Identify which cell holds the provided text, then report its (x, y) central coordinate. 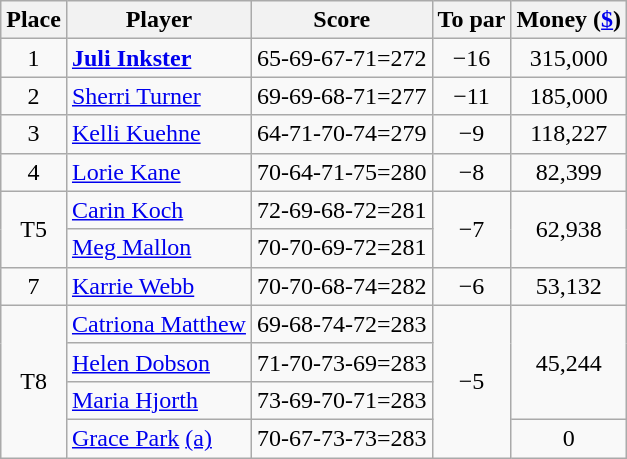
−7 (472, 229)
70-67-73-73=283 (342, 438)
Carin Koch (158, 210)
Juli Inkster (158, 58)
7 (34, 286)
70-70-69-72=281 (342, 248)
4 (34, 172)
70-70-68-74=282 (342, 286)
Place (34, 20)
Karrie Webb (158, 286)
0 (569, 438)
315,000 (569, 58)
Score (342, 20)
T8 (34, 381)
73-69-70-71=283 (342, 400)
2 (34, 96)
1 (34, 58)
69-69-68-71=277 (342, 96)
−9 (472, 134)
82,399 (569, 172)
Money ($) (569, 20)
69-68-74-72=283 (342, 324)
T5 (34, 229)
Kelli Kuehne (158, 134)
64-71-70-74=279 (342, 134)
Lorie Kane (158, 172)
Helen Dobson (158, 362)
Meg Mallon (158, 248)
−8 (472, 172)
71-70-73-69=283 (342, 362)
−11 (472, 96)
−16 (472, 58)
185,000 (569, 96)
Sherri Turner (158, 96)
Maria Hjorth (158, 400)
To par (472, 20)
53,132 (569, 286)
−6 (472, 286)
70-64-71-75=280 (342, 172)
Grace Park (a) (158, 438)
62,938 (569, 229)
118,227 (569, 134)
45,244 (569, 362)
Catriona Matthew (158, 324)
3 (34, 134)
Player (158, 20)
−5 (472, 381)
72-69-68-72=281 (342, 210)
65-69-67-71=272 (342, 58)
